Find where the given text appears and provide that cell's center as (X, Y) coordinate. 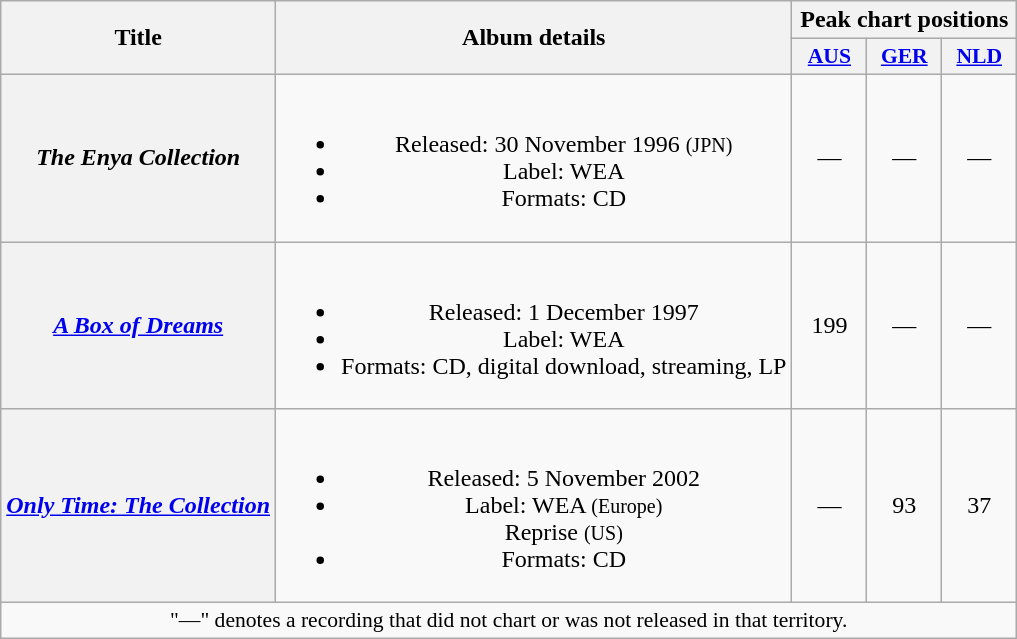
NLD (980, 57)
Released: 30 November 1996 (JPN)Label: WEAFormats: CD (534, 158)
199 (830, 326)
Only Time: The Collection (138, 506)
Released: 5 November 2002Label: WEA (Europe) Reprise (US)Formats: CD (534, 506)
A Box of Dreams (138, 326)
"—" denotes a recording that did not chart or was not released in that territory. (509, 621)
37 (980, 506)
Peak chart positions (904, 20)
93 (904, 506)
The Enya Collection (138, 158)
Title (138, 38)
AUS (830, 57)
Album details (534, 38)
GER (904, 57)
Released: 1 December 1997Label: WEAFormats: CD, digital download, streaming, LP (534, 326)
